Identify which cell holds the provided text, then report its [x, y] central coordinate. 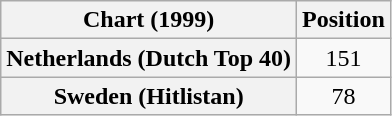
78 [344, 96]
Sweden (Hitlistan) [149, 96]
Position [344, 20]
Chart (1999) [149, 20]
Netherlands (Dutch Top 40) [149, 58]
151 [344, 58]
